Find where the given text appears and provide that cell's center as (X, Y) coordinate. 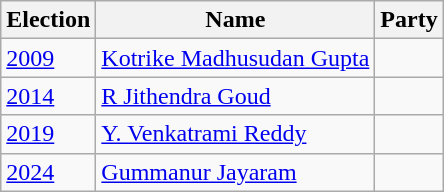
2024 (48, 172)
Kotrike Madhusudan Gupta (236, 58)
Election (48, 20)
Y. Venkatrami Reddy (236, 134)
R Jithendra Goud (236, 96)
Party (409, 20)
2019 (48, 134)
2009 (48, 58)
Gummanur Jayaram (236, 172)
Name (236, 20)
2014 (48, 96)
